For the text-containing cell, return its midpoint in [x, y] coordinate format. 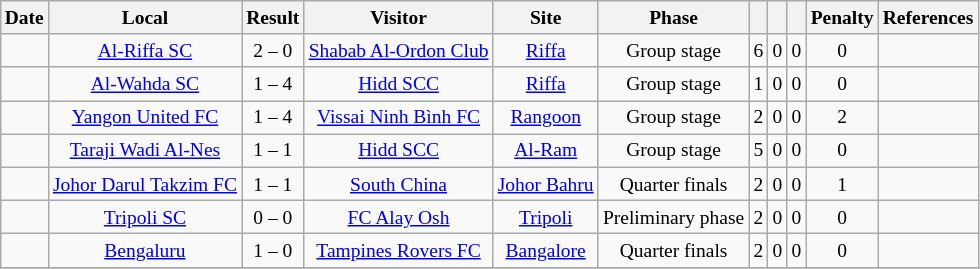
Tampines Rovers FC [398, 250]
Result [273, 18]
Johor Bahru [546, 184]
Yangon United FC [144, 118]
Taraji Wadi Al-Nes [144, 150]
Tripoli SC [144, 216]
Tripoli [546, 216]
References [928, 18]
1 – 0 [273, 250]
5 [758, 150]
Vissai Ninh Bình FC [398, 118]
Al-Riffa SC [144, 50]
2 – 0 [273, 50]
Date [24, 18]
Al-Ram [546, 150]
Penalty [842, 18]
Site [546, 18]
Preliminary phase [674, 216]
Phase [674, 18]
FC Alay Osh [398, 216]
South China [398, 184]
Visitor [398, 18]
Shabab Al-Ordon Club [398, 50]
Johor Darul Takzim FC [144, 184]
Bangalore [546, 250]
Local [144, 18]
Rangoon [546, 118]
Bengaluru [144, 250]
Al-Wahda SC [144, 84]
0 – 0 [273, 216]
6 [758, 50]
